Determine the (X, Y) coordinate at the center of the cell enclosing the given text.  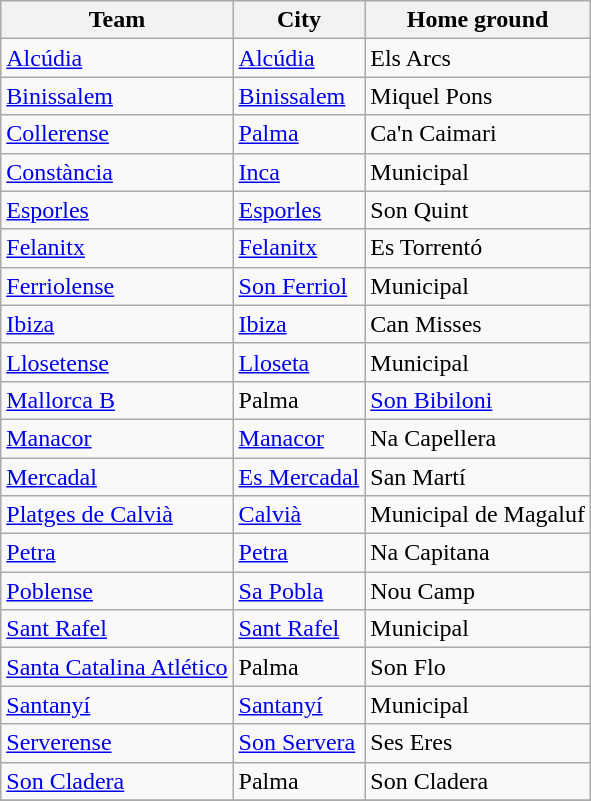
Inca (299, 172)
Es Torrentó (478, 248)
Constància (117, 172)
Son Servera (299, 743)
Calvià (299, 515)
Nou Camp (478, 591)
Ferriolense (117, 286)
Ses Eres (478, 743)
Can Misses (478, 324)
Son Flo (478, 667)
Son Bibiloni (478, 400)
Es Mercadal (299, 477)
Home ground (478, 20)
Mercadal (117, 477)
Mallorca B (117, 400)
City (299, 20)
Ca'n Caimari (478, 134)
Serverense (117, 743)
Na Capellera (478, 438)
Llosetense (117, 362)
Na Capitana (478, 553)
Miquel Pons (478, 96)
Platges de Calvià (117, 515)
Municipal de Magaluf (478, 515)
San Martí (478, 477)
Team (117, 20)
Poblense (117, 591)
Son Ferriol (299, 286)
Santa Catalina Atlético (117, 667)
Collerense (117, 134)
Sa Pobla (299, 591)
Son Quint (478, 210)
Lloseta (299, 362)
Els Arcs (478, 58)
